Determine the (x, y) coordinate at the center of the cell enclosing the given text.  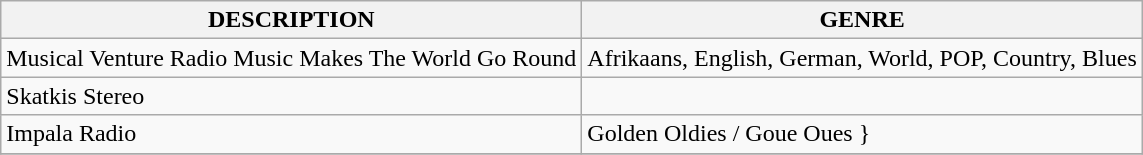
GENRE (862, 20)
DESCRIPTION (292, 20)
Afrikaans, English, German, World, POP, Country, Blues (862, 58)
Golden Oldies / Goue Oues } (862, 134)
Musical Venture Radio Music Makes The World Go Round (292, 58)
Impala Radio (292, 134)
Skatkis Stereo (292, 96)
